Scan for the cell matching the given text and deliver its [X, Y] coordinate at center. 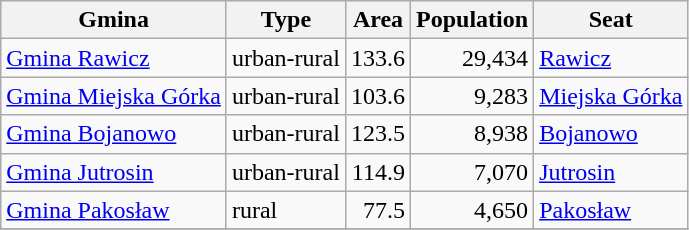
Gmina [114, 20]
Miejska Górka [611, 96]
9,283 [472, 96]
Pakosław [611, 210]
103.6 [378, 96]
114.9 [378, 172]
Gmina Pakosław [114, 210]
8,938 [472, 134]
Rawicz [611, 58]
Area [378, 20]
4,650 [472, 210]
Bojanowo [611, 134]
7,070 [472, 172]
123.5 [378, 134]
Gmina Rawicz [114, 58]
77.5 [378, 210]
Jutrosin [611, 172]
Gmina Miejska Górka [114, 96]
Type [286, 20]
Population [472, 20]
133.6 [378, 58]
29,434 [472, 58]
Gmina Bojanowo [114, 134]
rural [286, 210]
Gmina Jutrosin [114, 172]
Seat [611, 20]
